Identify which cell holds the provided text, then report its [x, y] central coordinate. 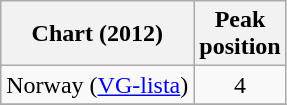
Peak position [240, 34]
Norway (VG-lista) [98, 85]
4 [240, 85]
Chart (2012) [98, 34]
